Return the [X, Y] coordinate for the center point of the cell that contains the specified text.  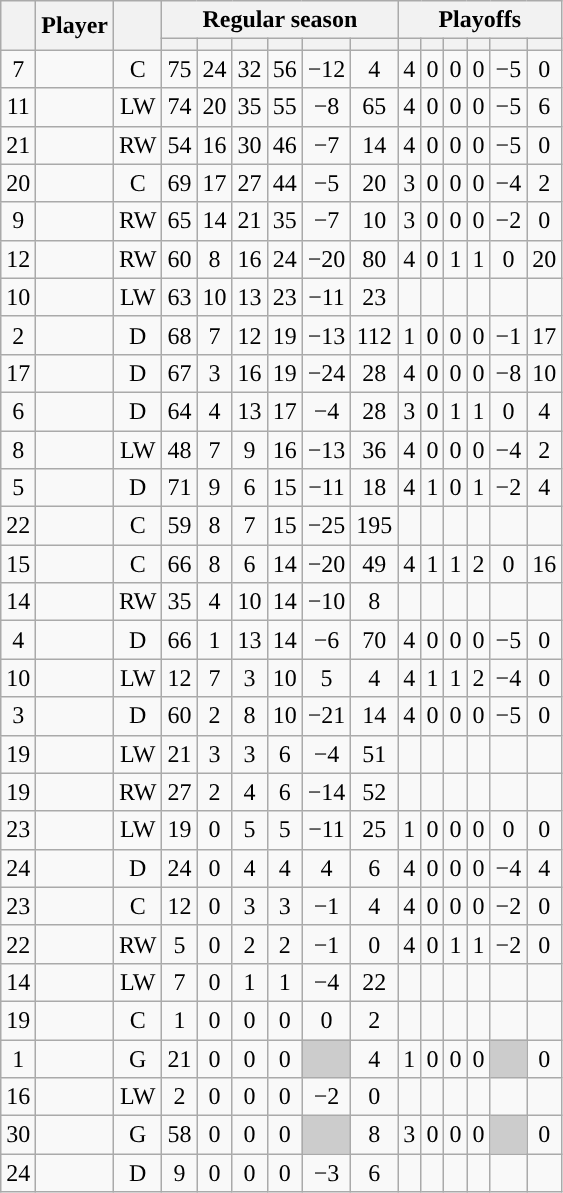
−3 [326, 1173]
51 [374, 754]
Playoffs [480, 20]
69 [180, 183]
58 [180, 1135]
11 [18, 107]
63 [180, 297]
71 [180, 488]
44 [284, 183]
56 [284, 69]
54 [180, 145]
52 [374, 792]
Player [75, 26]
48 [180, 449]
−10 [326, 602]
64 [180, 411]
68 [180, 335]
112 [374, 335]
−12 [326, 69]
−6 [326, 640]
−14 [326, 792]
59 [180, 526]
46 [284, 145]
195 [374, 526]
67 [180, 373]
18 [374, 488]
36 [374, 449]
80 [374, 259]
74 [180, 107]
−21 [326, 716]
Regular season [280, 20]
55 [284, 107]
25 [374, 830]
49 [374, 564]
−25 [326, 526]
70 [374, 640]
32 [250, 69]
75 [180, 69]
−24 [326, 373]
